Find where the given text appears and provide that cell's center as [x, y] coordinate. 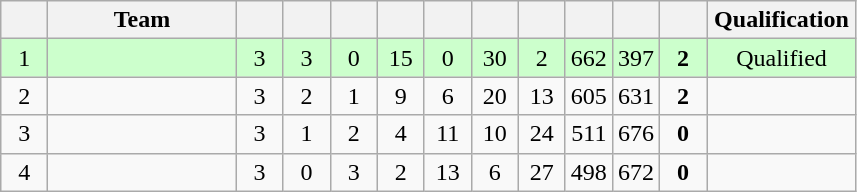
498 [588, 172]
Qualification [781, 20]
20 [494, 96]
Team [142, 20]
11 [448, 134]
9 [400, 96]
605 [588, 96]
631 [636, 96]
27 [542, 172]
24 [542, 134]
Qualified [781, 58]
662 [588, 58]
397 [636, 58]
10 [494, 134]
15 [400, 58]
511 [588, 134]
672 [636, 172]
30 [494, 58]
676 [636, 134]
